From the cell containing the given text, extract its center point as [X, Y] coordinate. 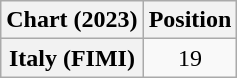
Position [190, 20]
19 [190, 58]
Chart (2023) [72, 20]
Italy (FIMI) [72, 58]
